Pinpoint the cell where the given text exists, returning its (X, Y) midpoint coordinate. 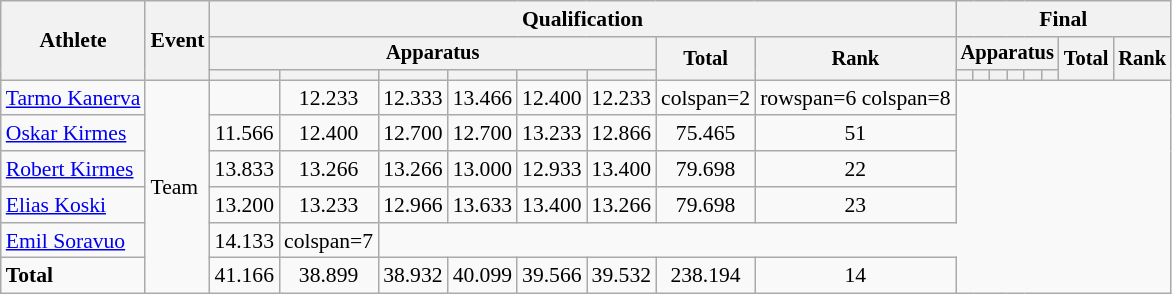
75.465 (706, 134)
40.099 (482, 276)
rowspan=6 colspan=8 (856, 98)
Robert Kirmes (74, 169)
13.633 (482, 205)
38.932 (412, 276)
Tarmo Kanerva (74, 98)
22 (856, 169)
14.133 (244, 241)
13.000 (482, 169)
Oskar Kirmes (74, 134)
38.899 (328, 276)
colspan=7 (328, 241)
23 (856, 205)
39.566 (552, 276)
Team (177, 187)
12.933 (552, 169)
13.833 (244, 169)
11.566 (244, 134)
Emil Soravuo (74, 241)
13.466 (482, 98)
Event (177, 40)
51 (856, 134)
Qualification (583, 19)
12.333 (412, 98)
39.532 (622, 276)
13.200 (244, 205)
Athlete (74, 40)
41.166 (244, 276)
238.194 (706, 276)
12.866 (622, 134)
colspan=2 (706, 98)
Elias Koski (74, 205)
12.966 (412, 205)
Final (1064, 19)
14 (856, 276)
